Capture the cell that displays the provided text and extract its (x, y) central coordinate. 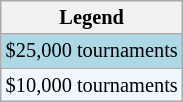
Legend (92, 17)
$10,000 tournaments (92, 85)
$25,000 tournaments (92, 51)
